From the cell containing the given text, extract its center point as [X, Y] coordinate. 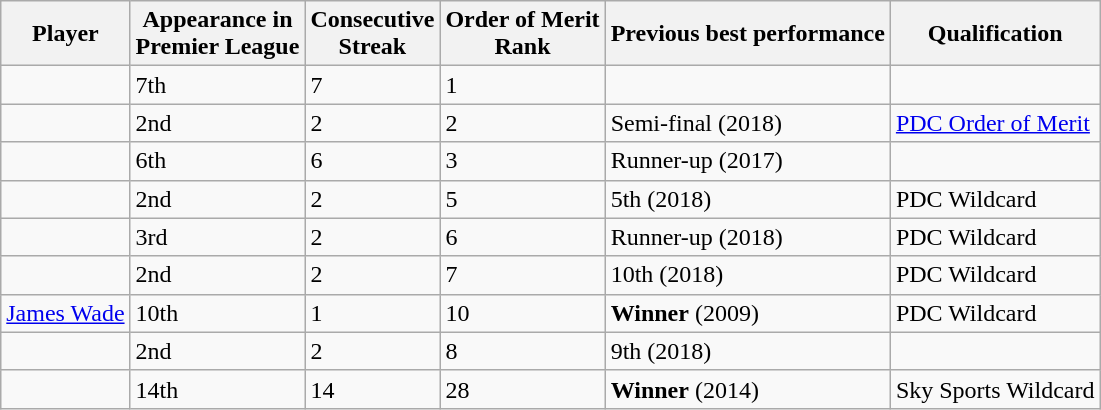
ConsecutiveStreak [372, 34]
PDC Order of Merit [995, 123]
Winner (2009) [748, 313]
8 [522, 351]
10 [522, 313]
Sky Sports Wildcard [995, 389]
Appearance inPremier League [218, 34]
10th [218, 313]
5 [522, 199]
Runner-up (2018) [748, 237]
Runner-up (2017) [748, 161]
Player [66, 34]
5th (2018) [748, 199]
James Wade [66, 313]
3 [522, 161]
Winner (2014) [748, 389]
7th [218, 85]
Previous best performance [748, 34]
14th [218, 389]
6th [218, 161]
10th (2018) [748, 275]
28 [522, 389]
14 [372, 389]
Qualification [995, 34]
Order of MeritRank [522, 34]
9th (2018) [748, 351]
3rd [218, 237]
Semi-final (2018) [748, 123]
